Capture the cell that displays the provided text and extract its (x, y) central coordinate. 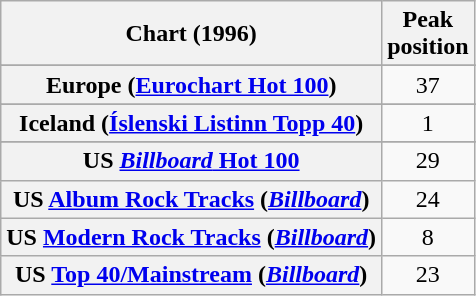
29 (428, 161)
23 (428, 275)
Europe (Eurochart Hot 100) (192, 85)
Chart (1996) (192, 34)
Peakposition (428, 34)
24 (428, 199)
US Album Rock Tracks (Billboard) (192, 199)
Iceland (Íslenski Listinn Topp 40) (192, 123)
8 (428, 237)
37 (428, 85)
1 (428, 123)
US Top 40/Mainstream (Billboard) (192, 275)
US Billboard Hot 100 (192, 161)
US Modern Rock Tracks (Billboard) (192, 237)
